Capture the cell that displays the provided text and extract its (X, Y) central coordinate. 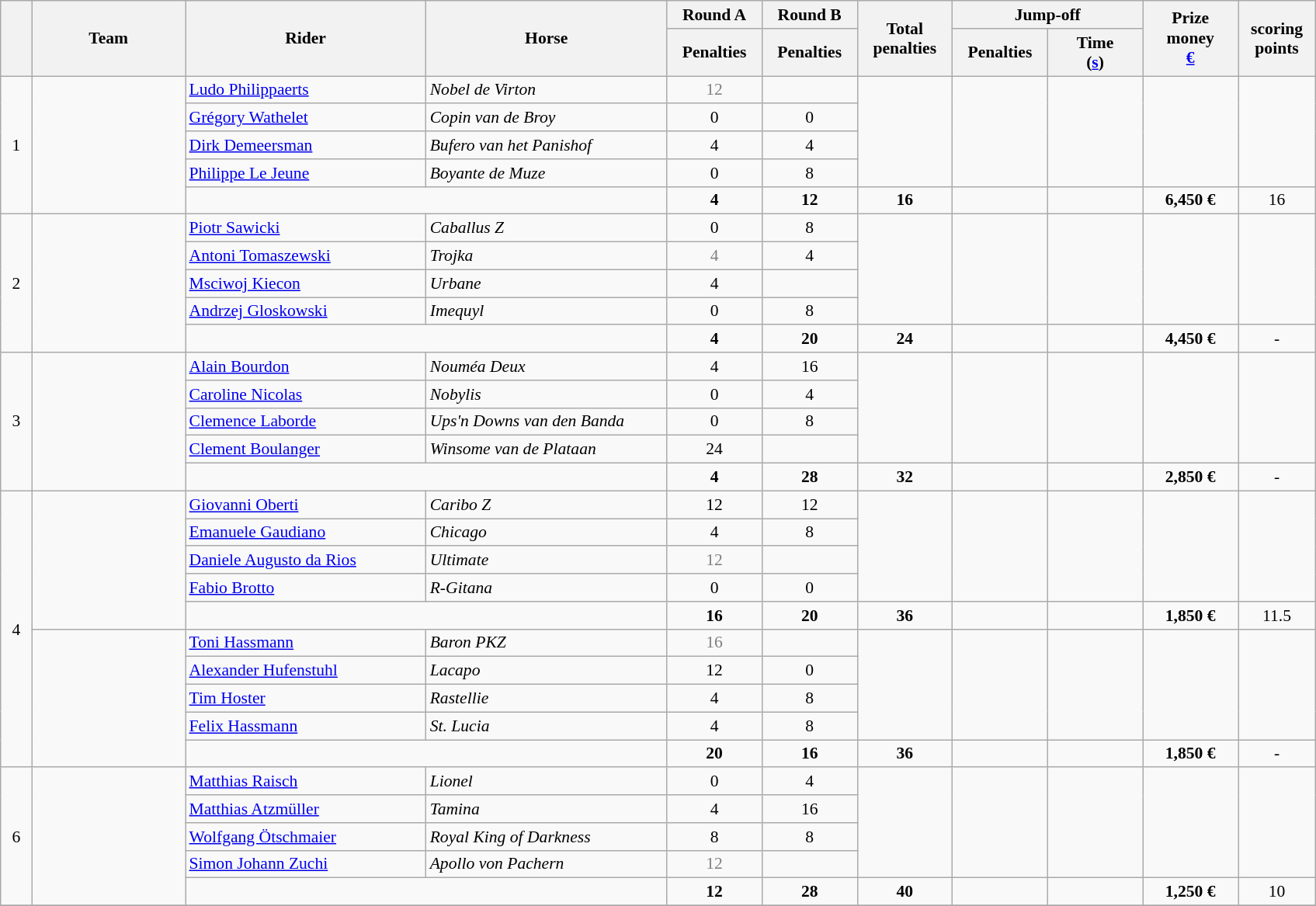
2 (16, 283)
Nobel de Virton (547, 90)
Boyante de Muze (547, 173)
Lacapo (547, 671)
Nouméa Deux (547, 366)
10 (1276, 892)
Fabio Brotto (305, 588)
Baron PKZ (547, 643)
Copin van de Broy (547, 118)
Caballus Z (547, 228)
Caribo Z (547, 505)
Royal King of Darkness (547, 837)
Chicago (547, 533)
Simon Johann Zuchi (305, 864)
Andrzej Gloskowski (305, 311)
R-Gitana (547, 588)
Antoni Tomaszewski (305, 256)
Horse (547, 39)
Wolfgang Ötschmaier (305, 837)
1 (16, 145)
Round B (809, 15)
Rastellie (547, 699)
Trojka (547, 256)
Tamina (547, 809)
Time(s) (1095, 53)
2,850 € (1191, 477)
Alain Bourdon (305, 366)
11.5 (1276, 616)
Caroline Nicolas (305, 394)
Alexander Hufenstuhl (305, 671)
St. Lucia (547, 726)
Emanuele Gaudiano (305, 533)
Rider (305, 39)
Felix Hassmann (305, 726)
Clement Boulanger (305, 450)
Giovanni Oberti (305, 505)
Total penalties (905, 39)
Imequyl (547, 311)
Prize money€ (1191, 39)
Tim Hoster (305, 699)
3 (16, 422)
Ultimate (547, 561)
Msciwoj Kiecon (305, 283)
Matthias Atzmüller (305, 809)
Daniele Augusto da Rios (305, 561)
Dirk Demeersman (305, 145)
Piotr Sawicki (305, 228)
Lionel (547, 782)
Grégory Wathelet (305, 118)
1,250 € (1191, 892)
Philippe Le Jeune (305, 173)
scoringpoints (1276, 39)
4,450 € (1191, 339)
Toni Hassmann (305, 643)
Bufero van het Panishof (547, 145)
Urbane (547, 283)
6,450 € (1191, 200)
Apollo von Pachern (547, 864)
40 (905, 892)
6 (16, 837)
Jump-off (1048, 15)
Round A (714, 15)
Nobylis (547, 394)
Ups'n Downs van den Banda (547, 422)
32 (905, 477)
Ludo Philippaerts (305, 90)
Matthias Raisch (305, 782)
Team (109, 39)
Winsome van de Plataan (547, 450)
Clemence Laborde (305, 422)
